From the cell containing the given text, extract its center point as (x, y) coordinate. 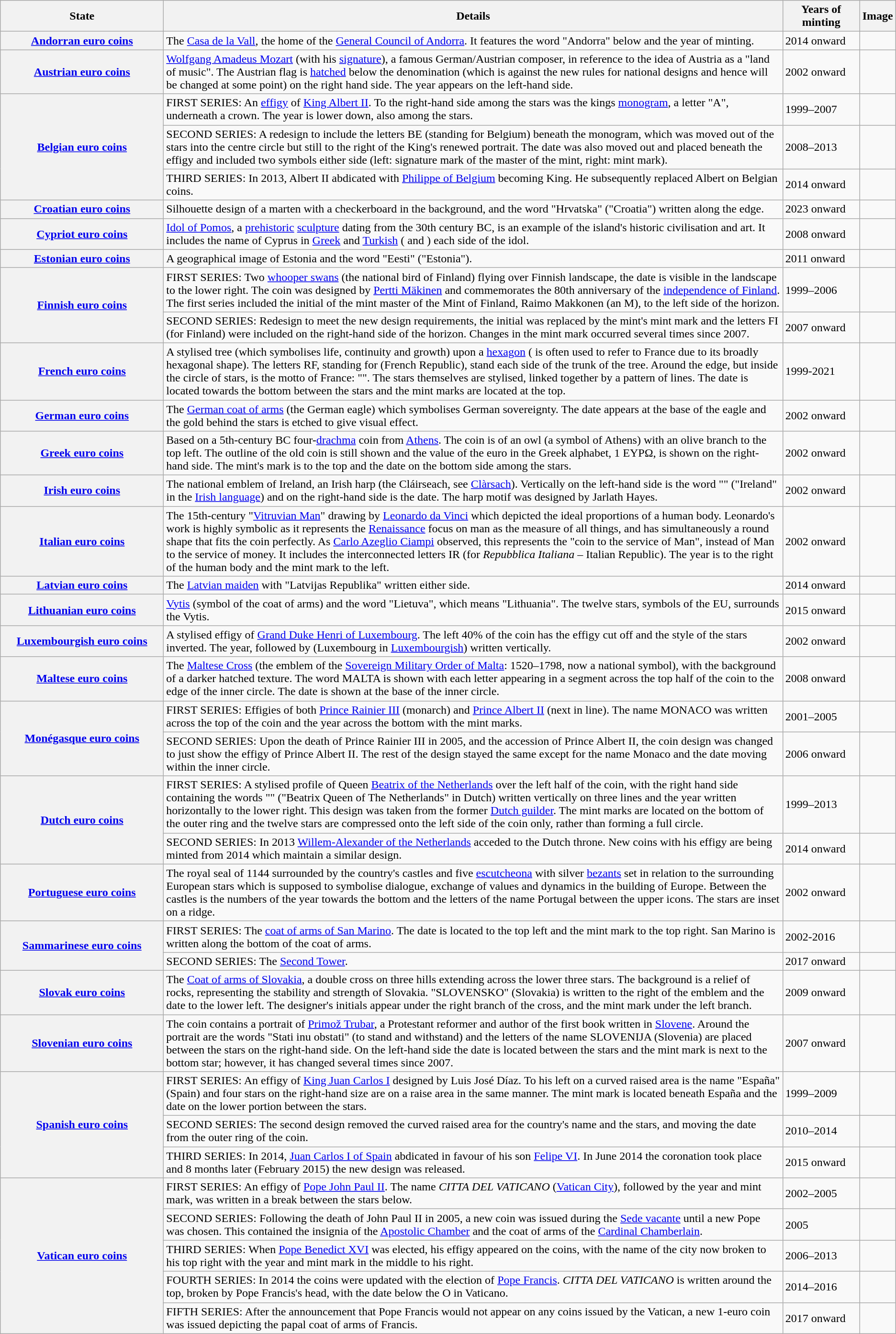
Dutch euro coins (82, 820)
Maltese euro coins (82, 679)
Italian euro coins (82, 541)
2011 onward (821, 258)
Cypriot euro coins (82, 234)
Lithuanian euro coins (82, 610)
Silhouette design of a marten with a checkerboard in the background, and the word "Hrvatska" ("Croatia") written along the edge. (473, 209)
2006–2013 (821, 1256)
Years of minting (821, 16)
Vytis (symbol of the coat of arms) and the word "Lietuva", which means "Lithuania". The twelve stars, symbols of the EU, surrounds the Vytis. (473, 610)
Slovak euro coins (82, 992)
2009 onward (821, 992)
German euro coins (82, 415)
A geographical image of Estonia and the word "Eesti" ("Estonia"). (473, 258)
Irish euro coins (82, 491)
State (82, 16)
Sammarinese euro coins (82, 946)
Spanish euro coins (82, 1125)
Image (878, 16)
Croatian euro coins (82, 209)
Slovenian euro coins (82, 1043)
2002–2005 (821, 1194)
2014–2016 (821, 1287)
Estonian euro coins (82, 258)
1999–2006 (821, 290)
Portuguese euro coins (82, 892)
Andorran euro coins (82, 41)
2005 (821, 1224)
2008–2013 (821, 147)
1999-2021 (821, 371)
2010–2014 (821, 1132)
Belgian euro coins (82, 147)
1999–2013 (821, 804)
Vatican euro coins (82, 1256)
Finnish euro coins (82, 305)
Latvian euro coins (82, 585)
2006 onward (821, 754)
2002-2016 (821, 936)
The Casa de la Vall, the home of the General Council of Andorra. It features the word "Andorra" below and the year of minting. (473, 41)
Greek euro coins (82, 453)
Austrian euro coins (82, 72)
2023 onward (821, 209)
THIRD SERIES: In 2013, Albert II abdicated with Philippe of Belgium becoming King. He subsequently replaced Albert on Belgian coins. (473, 185)
SECOND SERIES: The Second Tower. (473, 961)
Details (473, 16)
Luxembourgish euro coins (82, 641)
French euro coins (82, 371)
Monégasque euro coins (82, 738)
1999–2009 (821, 1094)
1999–2007 (821, 109)
The Latvian maiden with "Latvijas Republika" written either side. (473, 585)
2001–2005 (821, 716)
